Identify which cell holds the provided text, then report its [x, y] central coordinate. 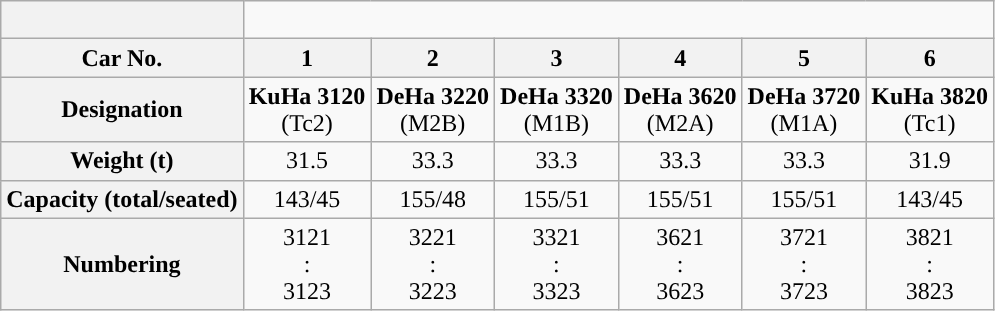
Designation [122, 110]
4 [680, 58]
Capacity (total/seated) [122, 199]
DeHa 3220(M2B) [433, 110]
KuHa 3820(Tc1) [930, 110]
Weight (t) [122, 161]
5 [804, 58]
3221:3223 [433, 264]
3321:3323 [557, 264]
3121:3123 [307, 264]
DeHa 3720(M1A) [804, 110]
6 [930, 58]
DeHa 3620(M2A) [680, 110]
KuHa 3120(Tc2) [307, 110]
3821:3823 [930, 264]
DeHa 3320(M1B) [557, 110]
Numbering [122, 264]
Car No. [122, 58]
31.5 [307, 161]
155/48 [433, 199]
1 [307, 58]
3721:3723 [804, 264]
2 [433, 58]
31.9 [930, 161]
3 [557, 58]
3621:3623 [680, 264]
